Find where the given text appears and provide that cell's center as (X, Y) coordinate. 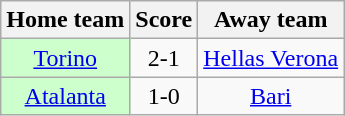
Atalanta (66, 96)
1-0 (164, 96)
Home team (66, 20)
Hellas Verona (271, 58)
Score (164, 20)
Bari (271, 96)
2-1 (164, 58)
Torino (66, 58)
Away team (271, 20)
